Scan for the cell matching the given text and deliver its [x, y] coordinate at center. 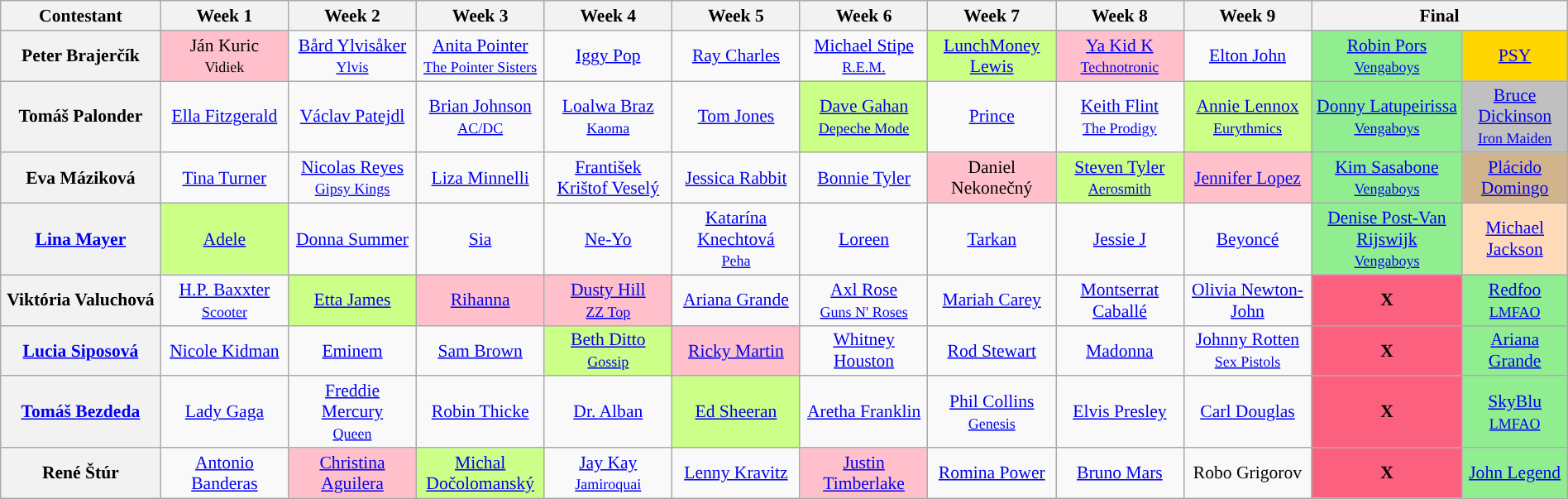
Viktória Valuchová [81, 300]
Madonna [1120, 351]
Beth Ditto Gossip [609, 351]
Anita Pointer The Pointer Sisters [480, 56]
Beyoncé [1247, 240]
Eva Máziková [81, 179]
Robin Pors Vengaboys [1387, 56]
Final [1439, 16]
LunchMoney Lewis [992, 56]
Tom Jones [736, 118]
Bonnie Tyler [863, 179]
Ya Kid K Technotronic [1120, 56]
Robin Thicke [480, 412]
Dr. Alban [609, 412]
Jay Kay Jamiroquai [609, 473]
Mariah Carey [992, 300]
Week 8 [1120, 16]
Ne-Yo [609, 240]
Prince [992, 118]
Week 9 [1247, 16]
Denise Post-Van Rijswijk Vengaboys [1387, 240]
Week 7 [992, 16]
Loalwa Braz Kaoma [609, 118]
Whitney Houston [863, 351]
Ricky Martin [736, 351]
Freddie Mercury Queen [352, 412]
Ed Sheeran [736, 412]
Ella Fitzgerald [225, 118]
Week 2 [352, 16]
Ján Kuric Vidiek [225, 56]
SkyBlu LMFAO [1515, 412]
John Legend [1515, 473]
Brian Johnson AC/DC [480, 118]
Liza Minnelli [480, 179]
Rihanna [480, 300]
Justin Timberlake [863, 473]
Bruno Mars [1120, 473]
Olivia Newton-John [1247, 300]
Peter Brajerčík [81, 56]
Steven Tyler Aerosmith [1120, 179]
Sam Brown [480, 351]
Lenny Kravitz [736, 473]
František Krištof Veselý [609, 179]
Tina Turner [225, 179]
Axl Rose Guns N' Roses [863, 300]
Michael Jackson [1515, 240]
Donny Latupeirissa Vengaboys [1387, 118]
Redfoo LMFAO [1515, 300]
Daniel Nekonečný [992, 179]
Lina Mayer [81, 240]
Phil Collins Genesis [992, 412]
Jessica Rabbit [736, 179]
Katarína Knechtová Peha [736, 240]
Contestant [81, 16]
René Štúr [81, 473]
Bruce Dickinson Iron Maiden [1515, 118]
Week 6 [863, 16]
Week 3 [480, 16]
Week 5 [736, 16]
Antonio Banderas [225, 473]
H.P. Baxxter Scooter [225, 300]
Dusty Hill ZZ Top [609, 300]
Eminem [352, 351]
Etta James [352, 300]
Tomáš Bezdeda [81, 412]
Plácido Domingo [1515, 179]
Week 1 [225, 16]
PSY [1515, 56]
Jessie J [1120, 240]
Elton John [1247, 56]
Kim Sasabone Vengaboys [1387, 179]
Sia [480, 240]
Adele [225, 240]
Aretha Franklin [863, 412]
Christina Aguilera [352, 473]
Bård Ylvisåker Ylvis [352, 56]
Michal Dočolomanský [480, 473]
Tarkan [992, 240]
Keith Flint The Prodigy [1120, 118]
Nicolas Reyes Gipsy Kings [352, 179]
Ray Charles [736, 56]
Michael Stipe R.E.M. [863, 56]
Romina Power [992, 473]
Lady Gaga [225, 412]
Iggy Pop [609, 56]
Jennifer Lopez [1247, 179]
Lucia Siposová [81, 351]
Rod Stewart [992, 351]
Donna Summer [352, 240]
Loreen [863, 240]
Nicole Kidman [225, 351]
Annie Lennox Eurythmics [1247, 118]
Václav Patejdl [352, 118]
Carl Douglas [1247, 412]
Elvis Presley [1120, 412]
Week 4 [609, 16]
Tomáš Palonder [81, 118]
Montserrat Caballé [1120, 300]
Johnny Rotten Sex Pistols [1247, 351]
Dave Gahan Depeche Mode [863, 118]
Robo Grigorov [1247, 473]
